Search for the cell housing the specified text and yield its [x, y] center coordinate. 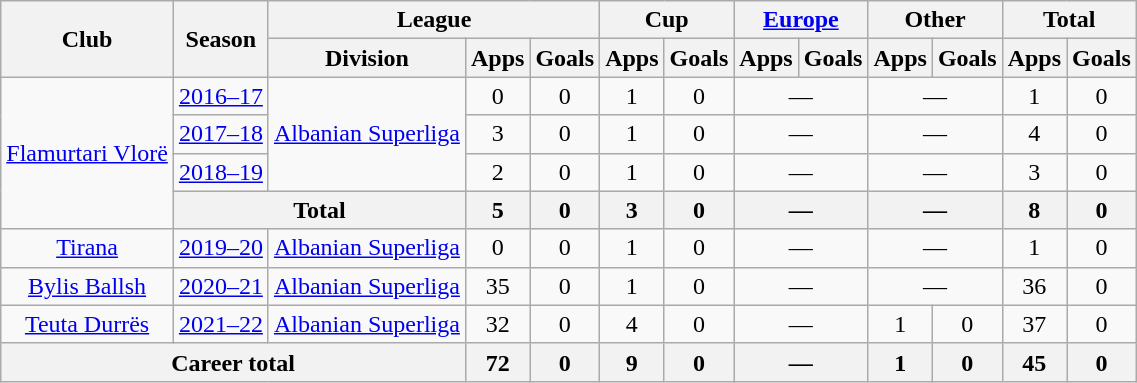
9 [632, 362]
Bylis Ballsh [88, 286]
Flamurtari Vlorë [88, 153]
Tirana [88, 248]
2019–20 [220, 248]
Division [366, 58]
League [434, 20]
35 [497, 286]
2017–18 [220, 134]
45 [1034, 362]
2018–19 [220, 172]
2016–17 [220, 96]
Club [88, 39]
72 [497, 362]
2 [497, 172]
8 [1034, 210]
37 [1034, 324]
5 [497, 210]
2021–22 [220, 324]
Other [935, 20]
Career total [234, 362]
Season [220, 39]
Cup [667, 20]
32 [497, 324]
2020–21 [220, 286]
Europe [801, 20]
36 [1034, 286]
Teuta Durrës [88, 324]
